For the text-containing cell, return its midpoint in (x, y) coordinate format. 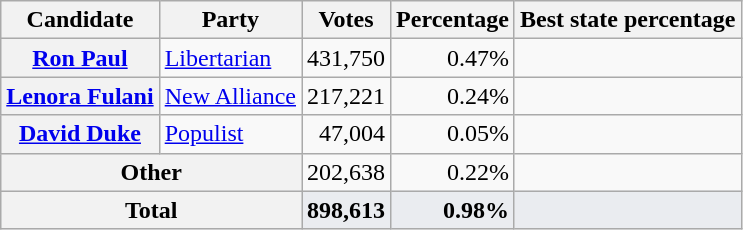
Votes (346, 20)
New Alliance (230, 96)
Total (152, 210)
0.05% (453, 134)
Party (230, 20)
0.24% (453, 96)
Lenora Fulani (80, 96)
Ron Paul (80, 58)
202,638 (346, 172)
Candidate (80, 20)
0.98% (453, 210)
898,613 (346, 210)
Other (152, 172)
Best state percentage (628, 20)
431,750 (346, 58)
Libertarian (230, 58)
Percentage (453, 20)
Populist (230, 134)
217,221 (346, 96)
0.22% (453, 172)
47,004 (346, 134)
0.47% (453, 58)
David Duke (80, 134)
